Capture the cell that displays the provided text and extract its [x, y] central coordinate. 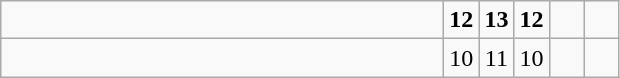
11 [496, 58]
13 [496, 20]
